Find where the given text appears and provide that cell's center as [x, y] coordinate. 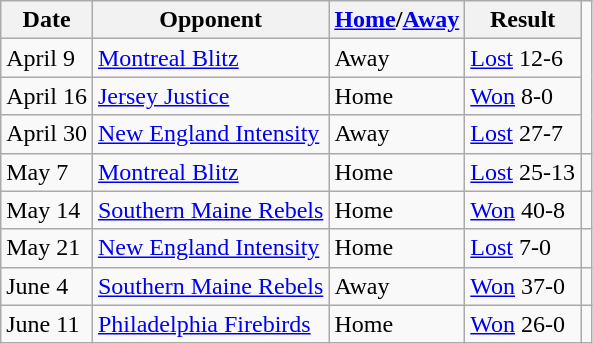
Date [47, 20]
April 9 [47, 58]
Lost 25-13 [523, 172]
May 21 [47, 248]
May 7 [47, 172]
Won 8-0 [523, 96]
April 30 [47, 134]
Lost 27-7 [523, 134]
Lost 7-0 [523, 248]
Philadelphia Firebirds [210, 324]
April 16 [47, 96]
June 11 [47, 324]
Result [523, 20]
May 14 [47, 210]
Won 37-0 [523, 286]
Lost 12-6 [523, 58]
Home/Away [397, 20]
Won 26-0 [523, 324]
Jersey Justice [210, 96]
Opponent [210, 20]
Won 40-8 [523, 210]
June 4 [47, 286]
